Provide the (X, Y) coordinate of the cell's center where the given text is located.  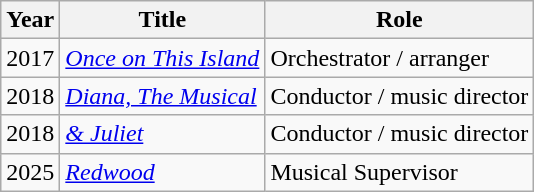
Title (162, 20)
Diana, The Musical (162, 96)
Musical Supervisor (400, 172)
Redwood (162, 172)
Role (400, 20)
2017 (30, 58)
Once on This Island (162, 58)
2025 (30, 172)
Year (30, 20)
& Juliet (162, 134)
Orchestrator / arranger (400, 58)
